Provide the (x, y) coordinate of the cell's center where the given text is located.  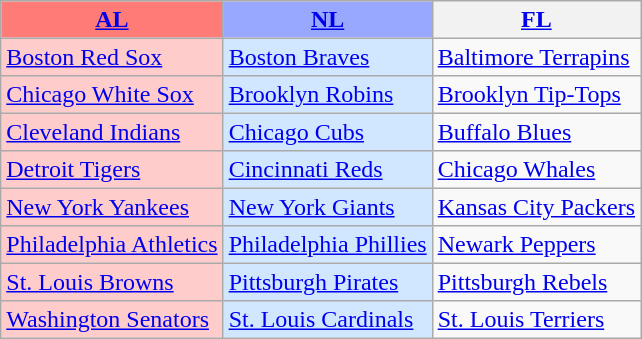
Pittsburgh Pirates (328, 282)
NL (328, 20)
Boston Braves (328, 56)
Newark Peppers (536, 244)
Brooklyn Robins (328, 94)
Chicago Cubs (328, 132)
Baltimore Terrapins (536, 56)
St. Louis Terriers (536, 318)
Chicago White Sox (112, 94)
Washington Senators (112, 318)
St. Louis Cardinals (328, 318)
Pittsburgh Rebels (536, 282)
New York Giants (328, 206)
Kansas City Packers (536, 206)
St. Louis Browns (112, 282)
New York Yankees (112, 206)
Cleveland Indians (112, 132)
Philadelphia Athletics (112, 244)
AL (112, 20)
Chicago Whales (536, 170)
Boston Red Sox (112, 56)
Detroit Tigers (112, 170)
Buffalo Blues (536, 132)
Philadelphia Phillies (328, 244)
Brooklyn Tip-Tops (536, 94)
Cincinnati Reds (328, 170)
FL (536, 20)
